Provide the (X, Y) coordinate of the cell's center where the given text is located.  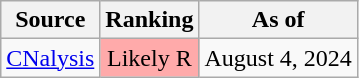
Likely R (150, 58)
CNalysis (50, 58)
Ranking (150, 20)
As of (278, 20)
Source (50, 20)
August 4, 2024 (278, 58)
